Return (x, y) of the center of cell containing provided text 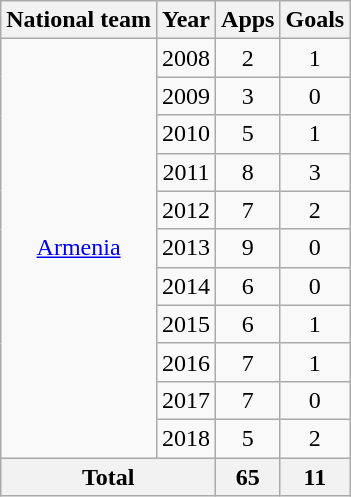
2009 (186, 96)
2011 (186, 172)
Apps (248, 20)
2014 (186, 286)
2015 (186, 324)
2018 (186, 438)
2017 (186, 400)
9 (248, 248)
2010 (186, 134)
2012 (186, 210)
Armenia (79, 248)
Year (186, 20)
Total (108, 477)
2016 (186, 362)
2008 (186, 58)
National team (79, 20)
65 (248, 477)
11 (315, 477)
Goals (315, 20)
8 (248, 172)
2013 (186, 248)
